Locate the cell with the specified text and output its (x, y) center coordinate. 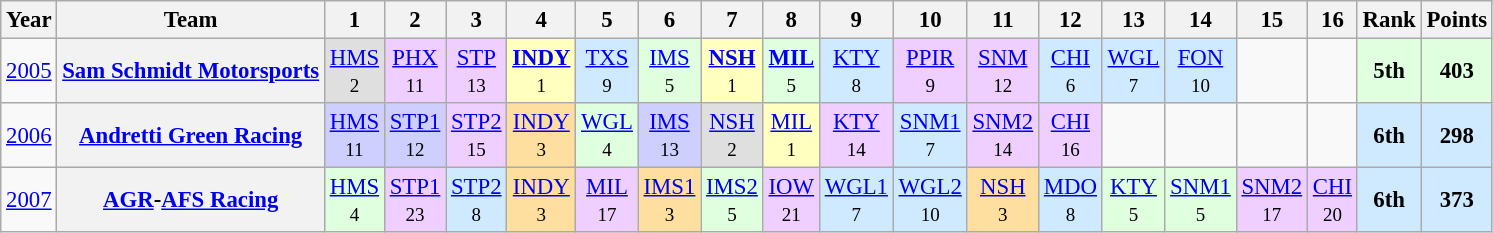
CHI6 (1070, 72)
SNM17 (930, 136)
INDY1 (542, 72)
TXS9 (607, 72)
2006 (29, 136)
SNM217 (1272, 200)
Team (191, 20)
10 (930, 20)
9 (856, 20)
2007 (29, 200)
NSH1 (732, 72)
7 (732, 20)
6 (670, 20)
373 (1456, 200)
Points (1456, 20)
2 (414, 20)
HMS11 (354, 136)
SNM15 (1200, 200)
Rank (1389, 20)
12 (1070, 20)
KTY5 (1133, 200)
HMS4 (354, 200)
WGL7 (1133, 72)
PPIR9 (930, 72)
WGL210 (930, 200)
MIL5 (791, 72)
SNM12 (1002, 72)
Sam Schmidt Motorsports (191, 72)
16 (1332, 20)
298 (1456, 136)
WGL17 (856, 200)
STP28 (476, 200)
8 (791, 20)
WGL4 (607, 136)
15 (1272, 20)
STP123 (414, 200)
Year (29, 20)
KTY8 (856, 72)
IOW21 (791, 200)
MIL17 (607, 200)
NSH2 (732, 136)
2005 (29, 72)
MIL1 (791, 136)
AGR-AFS Racing (191, 200)
5th (1389, 72)
4 (542, 20)
HMS2 (354, 72)
11 (1002, 20)
IMS25 (732, 200)
KTY14 (856, 136)
STP215 (476, 136)
STP112 (414, 136)
5 (607, 20)
NSH3 (1002, 200)
IMS5 (670, 72)
Andretti Green Racing (191, 136)
1 (354, 20)
PHX11 (414, 72)
14 (1200, 20)
SNM214 (1002, 136)
403 (1456, 72)
13 (1133, 20)
CHI20 (1332, 200)
CHI16 (1070, 136)
FON10 (1200, 72)
MDO8 (1070, 200)
3 (476, 20)
STP13 (476, 72)
